Find where the given text appears and provide that cell's center as [X, Y] coordinate. 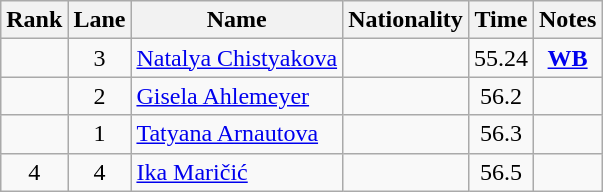
56.3 [500, 134]
Ika Maričić [237, 172]
2 [100, 96]
Natalya Chistyakova [237, 58]
Notes [567, 20]
Rank [34, 20]
56.2 [500, 96]
3 [100, 58]
Time [500, 20]
55.24 [500, 58]
56.5 [500, 172]
WB [567, 58]
1 [100, 134]
Nationality [406, 20]
Name [237, 20]
Tatyana Arnautova [237, 134]
Lane [100, 20]
Gisela Ahlemeyer [237, 96]
